Find where the given text appears and provide that cell's center as (X, Y) coordinate. 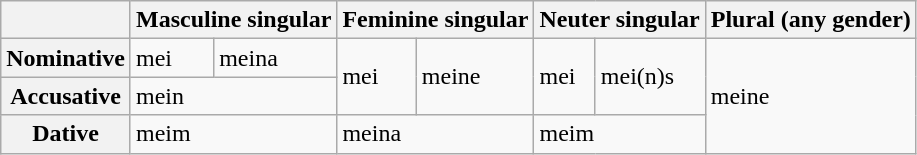
Plural (any gender) (810, 20)
mei(n)s (650, 77)
Feminine singular (436, 20)
Nominative (66, 58)
Dative (66, 134)
Accusative (66, 96)
mein (233, 96)
Neuter singular (620, 20)
Masculine singular (233, 20)
